Search for the cell housing the specified text and yield its [X, Y] center coordinate. 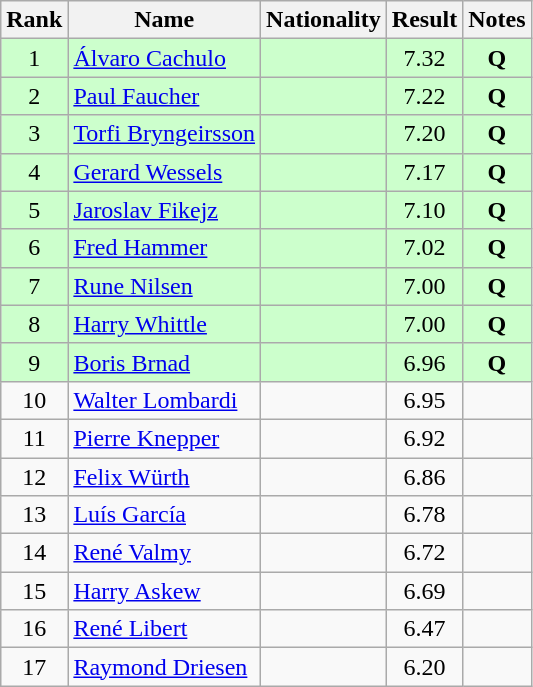
6.96 [424, 362]
11 [34, 438]
7.20 [424, 134]
Boris Brnad [164, 362]
14 [34, 553]
Luís García [164, 515]
12 [34, 477]
4 [34, 172]
5 [34, 210]
6.86 [424, 477]
7 [34, 286]
6 [34, 248]
1 [34, 58]
Jaroslav Fikejz [164, 210]
3 [34, 134]
Notes [497, 20]
6.72 [424, 553]
Pierre Knepper [164, 438]
Gerard Wessels [164, 172]
13 [34, 515]
17 [34, 667]
René Libert [164, 629]
Fred Hammer [164, 248]
Raymond Driesen [164, 667]
Harry Askew [164, 591]
2 [34, 96]
16 [34, 629]
Álvaro Cachulo [164, 58]
9 [34, 362]
10 [34, 400]
6.69 [424, 591]
6.95 [424, 400]
Name [164, 20]
Torfi Bryngeirsson [164, 134]
7.32 [424, 58]
6.78 [424, 515]
7.17 [424, 172]
8 [34, 324]
Paul Faucher [164, 96]
6.20 [424, 667]
6.92 [424, 438]
Felix Würth [164, 477]
Walter Lombardi [164, 400]
Nationality [324, 20]
Rank [34, 20]
7.02 [424, 248]
15 [34, 591]
7.10 [424, 210]
7.22 [424, 96]
Harry Whittle [164, 324]
Rune Nilsen [164, 286]
6.47 [424, 629]
Result [424, 20]
René Valmy [164, 553]
